Identify which cell holds the provided text, then report its (x, y) central coordinate. 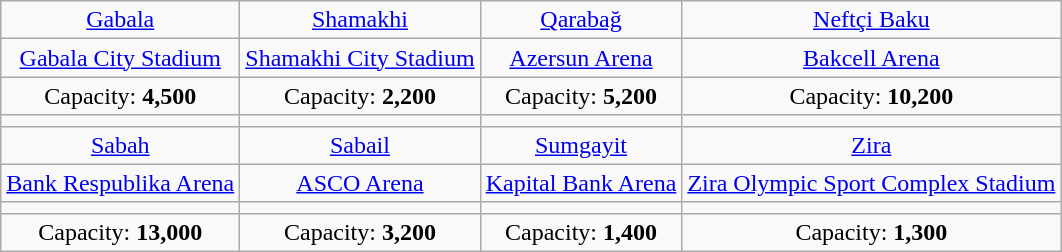
Bank Respublika Arena (120, 183)
Capacity: 2,200 (360, 96)
Gabala (120, 20)
Capacity: 10,200 (872, 96)
Capacity: 1,300 (872, 232)
Kapital Bank Arena (581, 183)
Neftçi Baku (872, 20)
Bakcell Arena (872, 58)
Sabah (120, 145)
Azersun Arena (581, 58)
Sumgayit (581, 145)
Shamakhi City Stadium (360, 58)
Capacity: 1,400 (581, 232)
Sabail (360, 145)
Zira Olympic Sport Complex Stadium (872, 183)
Capacity: 3,200 (360, 232)
ASCO Arena (360, 183)
Zira (872, 145)
Capacity: 5,200 (581, 96)
Shamakhi (360, 20)
Qarabağ (581, 20)
Capacity: 13,000 (120, 232)
Capacity: 4,500 (120, 96)
Gabala City Stadium (120, 58)
